Provide the (X, Y) coordinate of the cell's center where the given text is located.  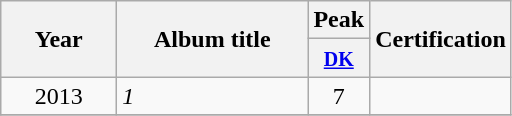
Certification (441, 39)
DK (339, 58)
1 (212, 96)
2013 (59, 96)
Year (59, 39)
Album title (212, 39)
Peak (339, 20)
7 (339, 96)
